Find where the given text appears and provide that cell's center as [X, Y] coordinate. 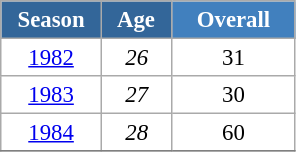
Overall [234, 20]
28 [136, 133]
30 [234, 95]
1984 [52, 133]
1983 [52, 95]
60 [234, 133]
Season [52, 20]
27 [136, 95]
26 [136, 58]
31 [234, 58]
1982 [52, 58]
Age [136, 20]
